Detect which cell encompasses the target text, then output its (X, Y) center coordinate. 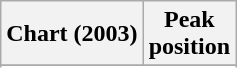
Chart (2003) (72, 34)
Peak position (189, 34)
